Pinpoint the cell where the given text exists, returning its (x, y) midpoint coordinate. 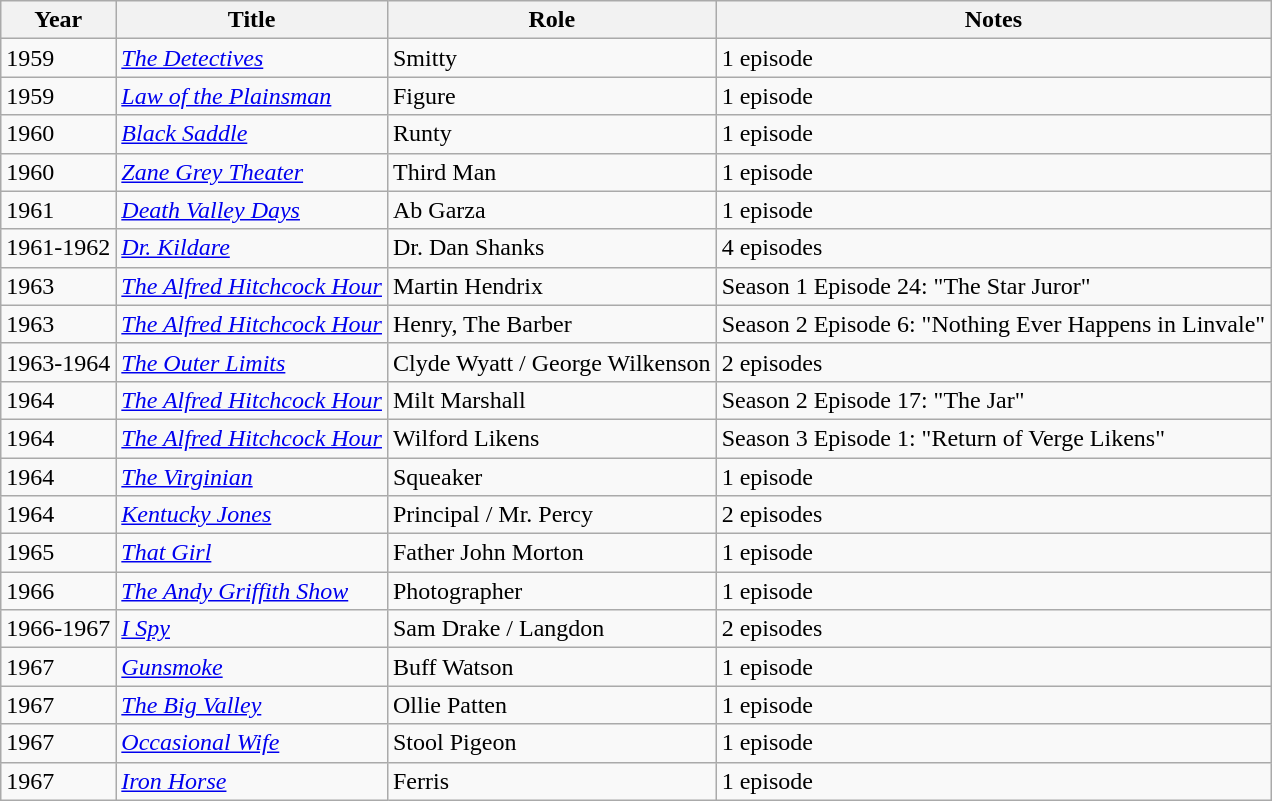
Title (252, 20)
Clyde Wyatt / George Wilkenson (552, 362)
1966 (58, 591)
Year (58, 20)
Law of the Plainsman (252, 96)
Season 3 Episode 1: "Return of Verge Likens" (994, 438)
The Detectives (252, 58)
Sam Drake / Langdon (552, 629)
Black Saddle (252, 134)
1966-1967 (58, 629)
Milt Marshall (552, 400)
Father John Morton (552, 553)
Runty (552, 134)
Buff Watson (552, 667)
The Andy Griffith Show (252, 591)
Stool Pigeon (552, 743)
Death Valley Days (252, 210)
That Girl (252, 553)
Season 1 Episode 24: "The Star Juror" (994, 286)
Smitty (552, 58)
1961-1962 (58, 248)
Photographer (552, 591)
Dr. Dan Shanks (552, 248)
Notes (994, 20)
Ollie Patten (552, 705)
Zane Grey Theater (252, 172)
4 episodes (994, 248)
Martin Hendrix (552, 286)
The Virginian (252, 477)
Ab Garza (552, 210)
Figure (552, 96)
I Spy (252, 629)
Role (552, 20)
Principal / Mr. Percy (552, 515)
1961 (58, 210)
Dr. Kildare (252, 248)
1963-1964 (58, 362)
Season 2 Episode 17: "The Jar" (994, 400)
Third Man (552, 172)
Kentucky Jones (252, 515)
Season 2 Episode 6: "Nothing Ever Happens in Linvale" (994, 324)
Squeaker (552, 477)
The Outer Limits (252, 362)
Ferris (552, 781)
1965 (58, 553)
Henry, The Barber (552, 324)
Iron Horse (252, 781)
Gunsmoke (252, 667)
Occasional Wife (252, 743)
Wilford Likens (552, 438)
The Big Valley (252, 705)
